Determine the (X, Y) coordinate at the center of the cell enclosing the given text.  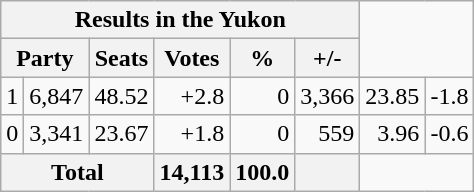
Seats (122, 58)
Party (45, 58)
+1.8 (192, 134)
Votes (192, 58)
3.96 (392, 134)
48.52 (122, 96)
3,366 (328, 96)
-0.6 (450, 134)
+2.8 (192, 96)
559 (328, 134)
Results in the Yukon (180, 20)
100.0 (262, 172)
23.85 (392, 96)
23.67 (122, 134)
-1.8 (450, 96)
1 (12, 96)
+/- (328, 58)
6,847 (56, 96)
14,113 (192, 172)
3,341 (56, 134)
% (262, 58)
Total (78, 172)
